Scan for the cell matching the given text and deliver its [x, y] coordinate at center. 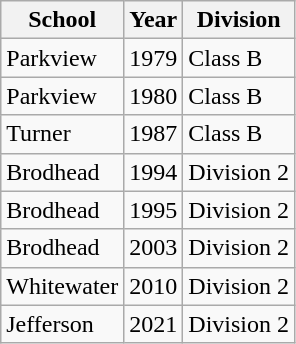
2010 [154, 286]
Whitewater [62, 286]
1980 [154, 96]
1995 [154, 210]
1979 [154, 58]
Turner [62, 134]
1994 [154, 172]
School [62, 20]
1987 [154, 134]
Year [154, 20]
2021 [154, 324]
Jefferson [62, 324]
2003 [154, 248]
Division [239, 20]
